Determine the [x, y] coordinate at the center of the cell enclosing the given text.  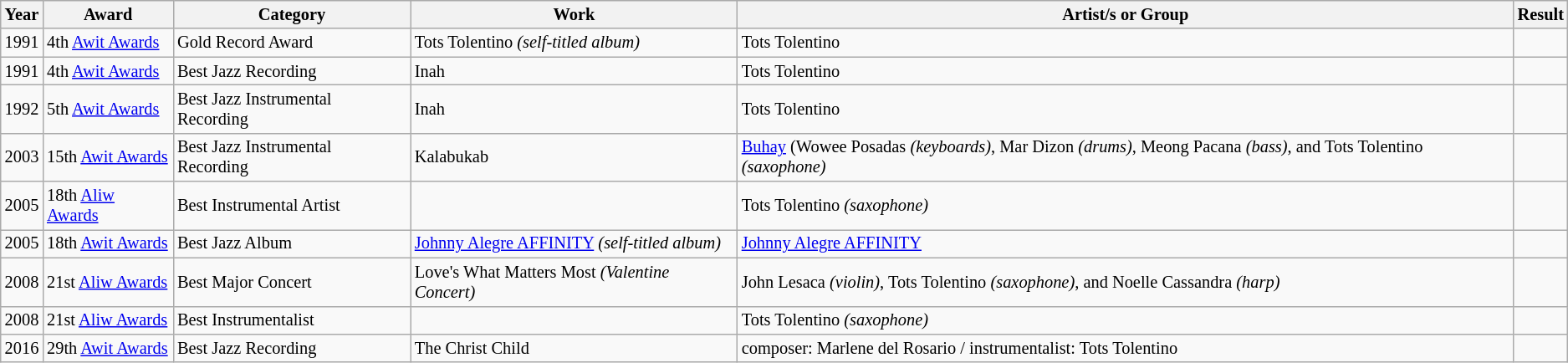
Best Instrumentalist [292, 320]
Gold Record Award [292, 43]
John Lesaca (violin), Tots Tolentino (saxophone), and Noelle Cassandra (harp) [1126, 282]
15th Awit Awards [108, 157]
Johnny Alegre AFFINITY (self-titled album) [574, 243]
Best Major Concert [292, 282]
Johnny Alegre AFFINITY [1126, 243]
2003 [22, 157]
1992 [22, 109]
Love's What Matters Most (Valentine Concert) [574, 282]
Artist/s or Group [1126, 14]
Buhay (Wowee Posadas (keyboards), Mar Dizon (drums), Meong Pacana (bass), and Tots Tolentino (saxophone) [1126, 157]
18th Awit Awards [108, 243]
Award [108, 14]
2016 [22, 348]
Best Instrumental Artist [292, 206]
Result [1540, 14]
Tots Tolentino (self-titled album) [574, 43]
Best Jazz Album [292, 243]
Kalabukab [574, 157]
composer: Marlene del Rosario / instrumentalist: Tots Tolentino [1126, 348]
18th Aliw Awards [108, 206]
Year [22, 14]
The Christ Child [574, 348]
Work [574, 14]
Category [292, 14]
5th Awit Awards [108, 109]
29th Awit Awards [108, 348]
